For the text-containing cell, return its midpoint in [x, y] coordinate format. 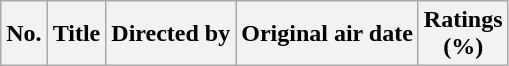
Directed by [171, 34]
Original air date [328, 34]
Title [76, 34]
No. [24, 34]
Ratings(%) [463, 34]
